Pinpoint the cell where the given text exists, returning its (X, Y) midpoint coordinate. 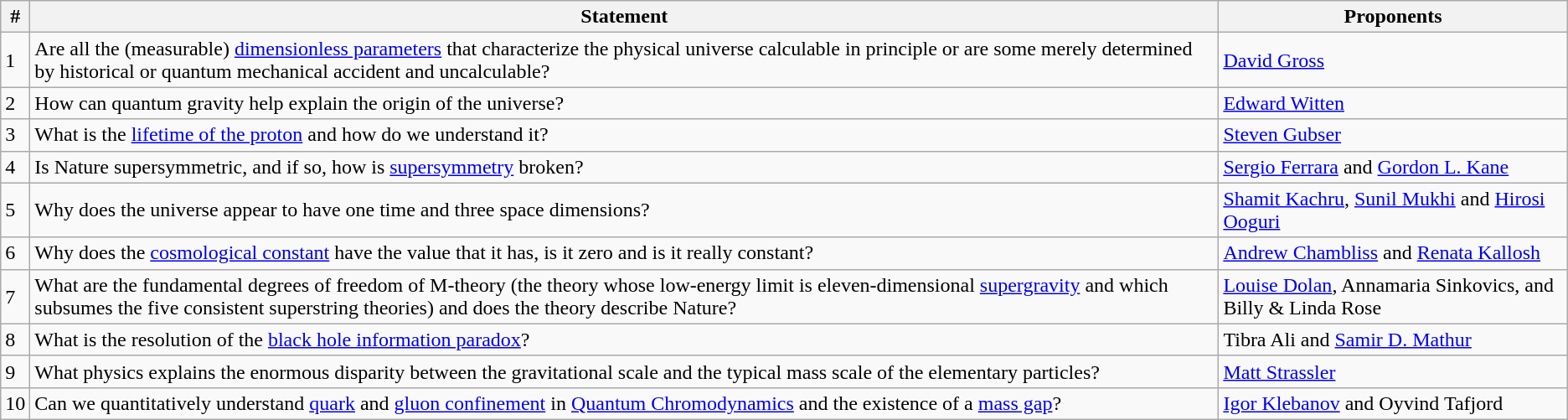
# (15, 17)
Shamit Kachru, Sunil Mukhi and Hirosi Ooguri (1393, 210)
Andrew Chambliss and Renata Kallosh (1393, 253)
3 (15, 135)
Sergio Ferrara and Gordon L. Kane (1393, 167)
Louise Dolan, Annamaria Sinkovics, and Billy & Linda Rose (1393, 297)
Is Nature supersymmetric, and if so, how is supersymmetry broken? (625, 167)
5 (15, 210)
8 (15, 340)
10 (15, 403)
2 (15, 103)
1 (15, 60)
What is the resolution of the black hole information paradox? (625, 340)
Why does the cosmological constant have the value that it has, is it zero and is it really constant? (625, 253)
What is the lifetime of the proton and how do we understand it? (625, 135)
How can quantum gravity help explain the origin of the universe? (625, 103)
Steven Gubser (1393, 135)
4 (15, 167)
Proponents (1393, 17)
David Gross (1393, 60)
Matt Strassler (1393, 371)
What physics explains the enormous disparity between the gravitational scale and the typical mass scale of the elementary particles? (625, 371)
Tibra Ali and Samir D. Mathur (1393, 340)
Can we quantitatively understand quark and gluon confinement in Quantum Chromodynamics and the existence of a mass gap? (625, 403)
7 (15, 297)
Igor Klebanov and Oyvind Tafjord (1393, 403)
6 (15, 253)
Why does the universe appear to have one time and three space dimensions? (625, 210)
Statement (625, 17)
9 (15, 371)
Edward Witten (1393, 103)
